Detect which cell encompasses the target text, then output its (x, y) center coordinate. 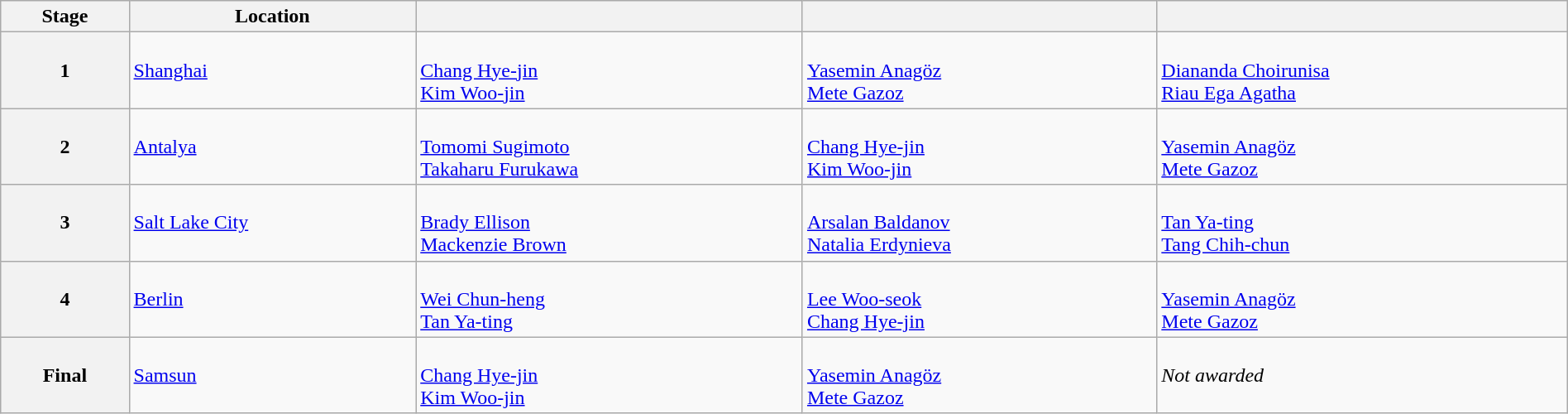
Stage (65, 17)
Salt Lake City (273, 223)
Berlin (273, 299)
3 (65, 223)
Diananda Choirunisa Riau Ega Agatha (1362, 70)
Final (65, 375)
Tomomi Sugimoto Takaharu Furukawa (610, 147)
Brady Ellison Mackenzie Brown (610, 223)
4 (65, 299)
Arsalan Baldanov Natalia Erdynieva (979, 223)
Lee Woo-seok Chang Hye-jin (979, 299)
Antalya (273, 147)
Not awarded (1362, 375)
2 (65, 147)
Location (273, 17)
Samsun (273, 375)
Tan Ya-ting Tang Chih-chun (1362, 223)
1 (65, 70)
Wei Chun-heng Tan Ya-ting (610, 299)
Shanghai (273, 70)
